Output the [x, y] coordinate of the center of the cell containing the given text.  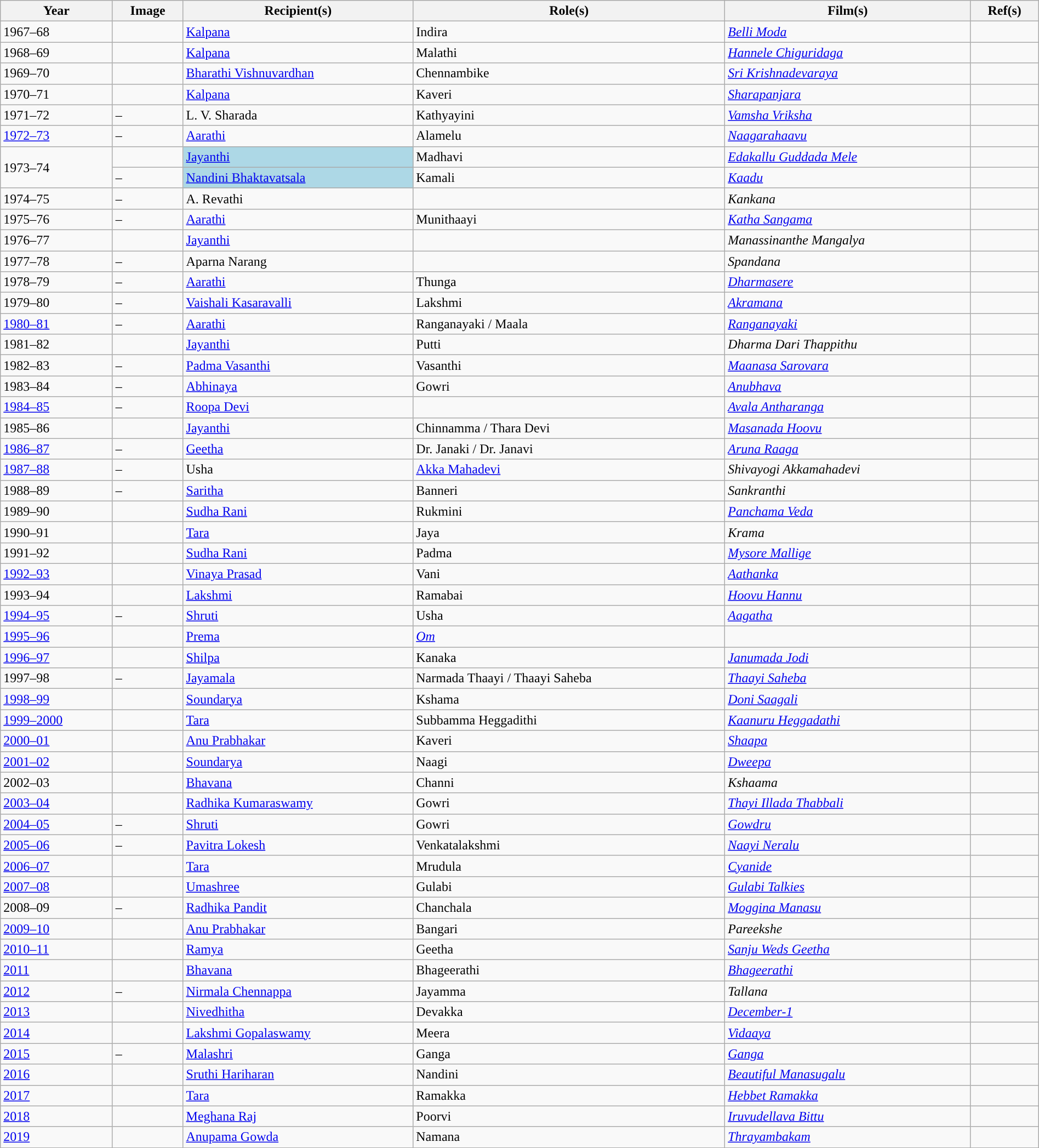
Vinaya Prasad [298, 574]
Chennambike [569, 73]
Chanchala [569, 907]
Pareekshe [848, 929]
Abhinaya [298, 386]
1976–77 [56, 240]
Nandini Bhaktavatsala [298, 178]
1987–88 [56, 470]
1986–87 [56, 449]
Prema [298, 637]
Mrudula [569, 866]
Avala Antharanga [848, 407]
Vani [569, 574]
Meghana Raj [298, 1116]
2016 [56, 1075]
Shaapa [848, 741]
2011 [56, 970]
Subbamma Heggadithi [569, 720]
Bangari [569, 929]
1992–93 [56, 574]
Image [148, 11]
Kaadu [848, 178]
Kshaama [848, 783]
1984–85 [56, 407]
Kaanuru Heggadathi [848, 720]
Kshama [569, 699]
Putti [569, 345]
2017 [56, 1095]
Tallana [848, 991]
Lakshmi Gopalaswamy [298, 1033]
2002–03 [56, 783]
Meera [569, 1033]
1979–80 [56, 303]
2009–10 [56, 929]
1998–99 [56, 699]
Naayi Neralu [848, 845]
1978–79 [56, 282]
Naagi [569, 762]
Mysore Mallige [848, 553]
2007–08 [56, 887]
Dharmasere [848, 282]
Sruthi Hariharan [298, 1075]
Maanasa Sarovara [848, 365]
1969–70 [56, 73]
Anupama Gowda [298, 1137]
Ranganayaki [848, 324]
2008–09 [56, 907]
Thrayambakam [848, 1137]
Thaayi Saheba [848, 678]
Padma [569, 553]
Ramakka [569, 1095]
Madhavi [569, 157]
Panchama Veda [848, 511]
Padma Vasanthi [298, 365]
L. V. Sharada [298, 115]
2010–11 [56, 950]
A. Revathi [298, 198]
Saritha [298, 490]
2001–02 [56, 762]
2003–04 [56, 803]
Hoovu Hannu [848, 595]
Doni Saagali [848, 699]
Bharathi Vishnuvardhan [298, 73]
Film(s) [848, 11]
Role(s) [569, 11]
1991–92 [56, 553]
Manassinanthe Mangalya [848, 240]
Pavitra Lokesh [298, 845]
Aagatha [848, 616]
Vidaaya [848, 1033]
2014 [56, 1033]
2000–01 [56, 741]
2013 [56, 1012]
Kanaka [569, 658]
1985–86 [56, 428]
Nivedhitha [298, 1012]
1988–89 [56, 490]
Jaya [569, 532]
Sankranthi [848, 490]
Vamsha Vriksha [848, 115]
Devakka [569, 1012]
Aparna Narang [298, 261]
Shivayogi Akkamahadevi [848, 470]
2004–05 [56, 824]
2018 [56, 1116]
Venkatalakshmi [569, 845]
2015 [56, 1054]
Cyanide [848, 866]
Krama [848, 532]
Kamali [569, 178]
December-1 [848, 1012]
Sri Krishnadevaraya [848, 73]
Thunga [569, 282]
Nandini [569, 1075]
1995–96 [56, 637]
1968–69 [56, 53]
Sharapanjara [848, 94]
2019 [56, 1137]
Janumada Jodi [848, 658]
1997–98 [56, 678]
Munithaayi [569, 219]
1982–83 [56, 365]
1999–2000 [56, 720]
Sanju Weds Geetha [848, 950]
Dharma Dari Thappithu [848, 345]
Akramana [848, 303]
1993–94 [56, 595]
Om [569, 637]
Ramabai [569, 595]
Ref(s) [1004, 11]
Naagarahaavu [848, 136]
1974–75 [56, 198]
1989–90 [56, 511]
1970–71 [56, 94]
Kankana [848, 198]
Vaishali Kasaravalli [298, 303]
Anubhava [848, 386]
Indira [569, 32]
Spandana [848, 261]
1996–97 [56, 658]
Gulabi Talkies [848, 887]
Channi [569, 783]
Ranganayaki / Maala [569, 324]
1967–68 [56, 32]
Akka Mahadevi [569, 470]
2012 [56, 991]
Namana [569, 1137]
1981–82 [56, 345]
1975–76 [56, 219]
Banneri [569, 490]
Chinnamma / Thara Devi [569, 428]
Roopa Devi [298, 407]
Ramya [298, 950]
1990–91 [56, 532]
1994–95 [56, 616]
Belli Moda [848, 32]
1980–81 [56, 324]
Beautiful Manasugalu [848, 1075]
Dweepa [848, 762]
1971–72 [56, 115]
1973–74 [56, 167]
Year [56, 11]
Rukmini [569, 511]
Radhika Pandit [298, 907]
2006–07 [56, 866]
Gowdru [848, 824]
Radhika Kumaraswamy [298, 803]
Malathi [569, 53]
Thayi Illada Thabbali [848, 803]
Poorvi [569, 1116]
Aruna Raaga [848, 449]
Vasanthi [569, 365]
Jayamala [298, 678]
Alamelu [569, 136]
Malashri [298, 1054]
Jayamma [569, 991]
2005–06 [56, 845]
Hebbet Ramakka [848, 1095]
Recipient(s) [298, 11]
1972–73 [56, 136]
Dr. Janaki / Dr. Janavi [569, 449]
Shilpa [298, 658]
Edakallu Guddada Mele [848, 157]
Umashree [298, 887]
Hannele Chiguridaga [848, 53]
Gulabi [569, 887]
1983–84 [56, 386]
Narmada Thaayi / Thaayi Saheba [569, 678]
Masanada Hoovu [848, 428]
Kathyayini [569, 115]
1977–78 [56, 261]
Katha Sangama [848, 219]
Moggina Manasu [848, 907]
Aathanka [848, 574]
Iruvudellava Bittu [848, 1116]
Nirmala Chennappa [298, 991]
